Capture the cell that displays the provided text and extract its [x, y] central coordinate. 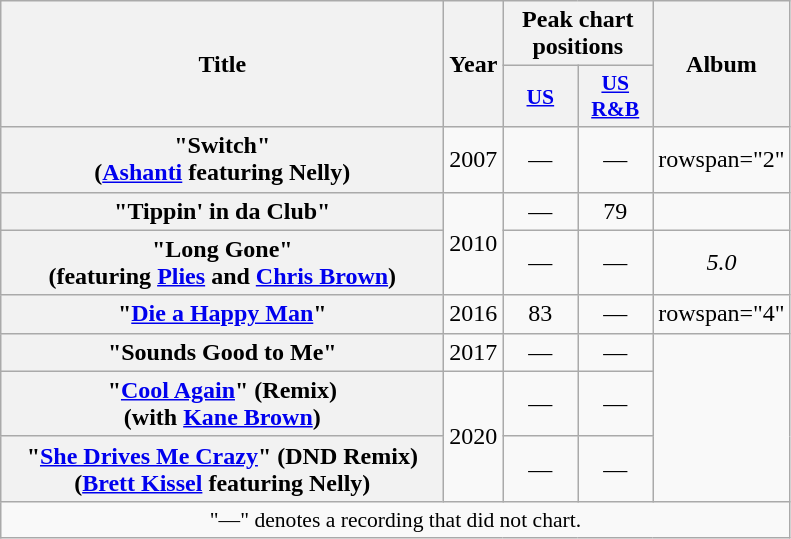
rowspan="2" [722, 160]
83 [540, 314]
Album [722, 64]
"Long Gone"(featuring Plies and Chris Brown) [222, 262]
"—" denotes a recording that did not chart. [396, 519]
USR&B [616, 96]
2017 [474, 352]
2007 [474, 160]
rowspan="4" [722, 314]
Year [474, 64]
"Switch"(Ashanti featuring Nelly) [222, 160]
US [540, 96]
79 [616, 211]
"Die a Happy Man" [222, 314]
2020 [474, 436]
Peak chart positions [578, 34]
"Tippin' in da Club" [222, 211]
2016 [474, 314]
2010 [474, 244]
"She Drives Me Crazy" (DND Remix)(Brett Kissel featuring Nelly) [222, 468]
"Cool Again" (Remix)(with Kane Brown) [222, 404]
5.0 [722, 262]
"Sounds Good to Me" [222, 352]
Title [222, 64]
